Scan for the cell matching the given text and deliver its (X, Y) coordinate at center. 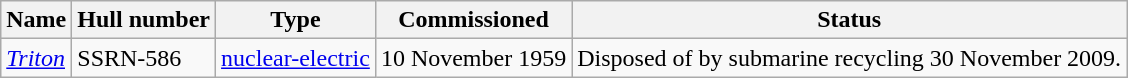
nuclear-electric (296, 58)
SSRN-586 (144, 58)
Triton (36, 58)
10 November 1959 (473, 58)
Name (36, 20)
Status (850, 20)
Commissioned (473, 20)
Disposed of by submarine recycling 30 November 2009. (850, 58)
Type (296, 20)
Hull number (144, 20)
